Provide the (X, Y) coordinate of the cell's center where the given text is located.  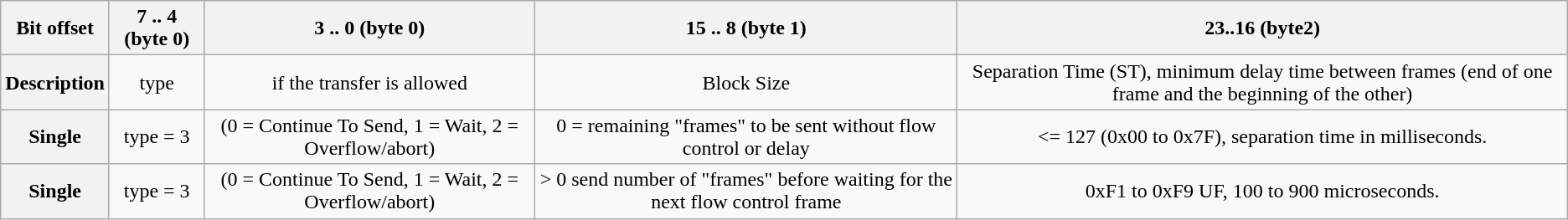
3 .. 0 (byte 0) (370, 28)
0xF1 to 0xF9 UF, 100 to 900 microseconds. (1262, 191)
Description (55, 82)
if the transfer is allowed (370, 82)
Bit offset (55, 28)
7 .. 4 (byte 0) (156, 28)
23..16 (byte2) (1262, 28)
> 0 send number of "frames" before waiting for the next flow control frame (746, 191)
15 .. 8 (byte 1) (746, 28)
<= 127 (0x00 to 0x7F), separation time in milliseconds. (1262, 137)
type (156, 82)
Separation Time (ST), minimum delay time between frames (end of one frame and the beginning of the other) (1262, 82)
0 = remaining "frames" to be sent without flow control or delay (746, 137)
Block Size (746, 82)
